Return [X, Y] of the center of cell containing provided text 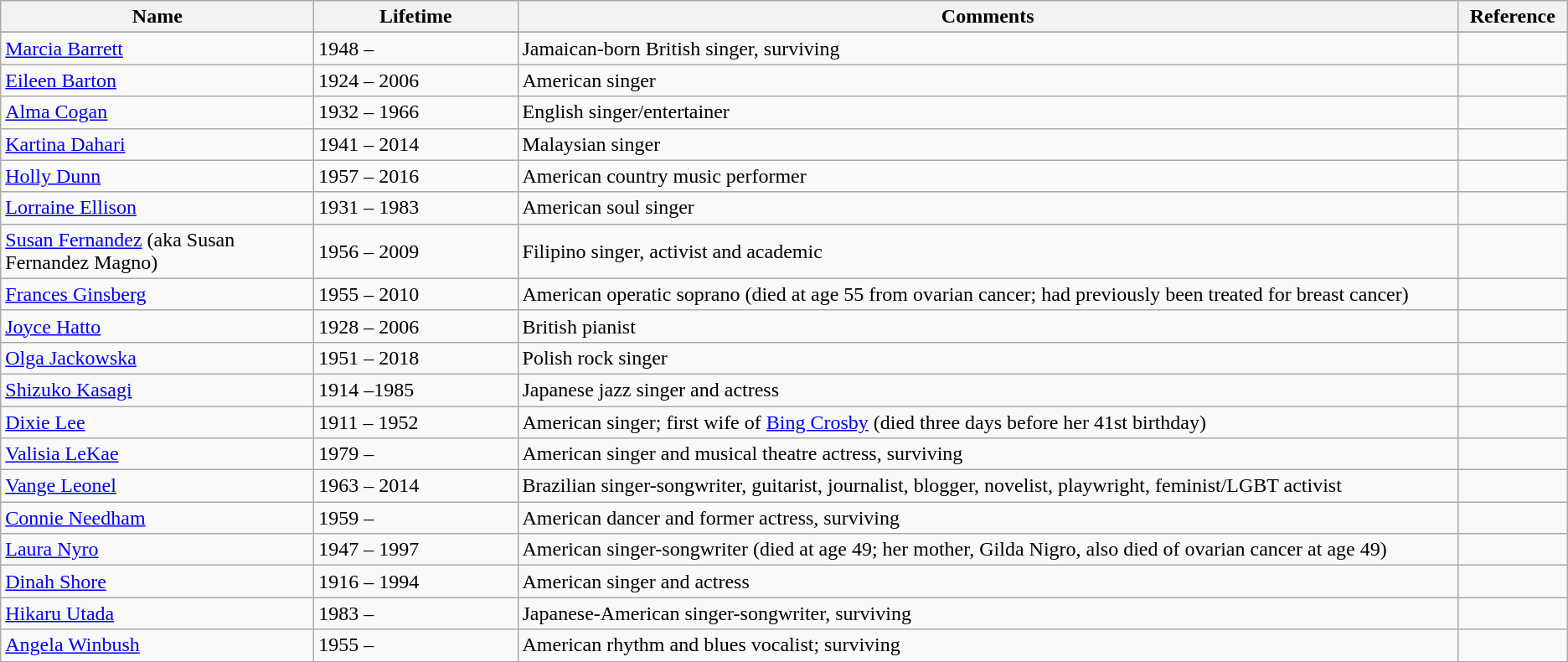
Polish rock singer [988, 358]
American singer; first wife of Bing Crosby (died three days before her 41st birthday) [988, 422]
1951 – 2018 [415, 358]
Kartina Dahari [157, 144]
Joyce Hatto [157, 326]
Lifetime [415, 17]
Vange Leonel [157, 486]
American dancer and former actress, surviving [988, 518]
American singer and musical theatre actress, surviving [988, 454]
Japanese jazz singer and actress [988, 390]
Frances Ginsberg [157, 294]
1924 – 2006 [415, 80]
American rhythm and blues vocalist; surviving [988, 645]
American country music performer [988, 176]
American operatic soprano (died at age 55 from ovarian cancer; had previously been treated for breast cancer) [988, 294]
1957 – 2016 [415, 176]
Alma Cogan [157, 112]
1928 – 2006 [415, 326]
American soul singer [988, 208]
Susan Fernandez (aka Susan Fernandez Magno) [157, 251]
Angela Winbush [157, 645]
1947 – 1997 [415, 550]
American singer and actress [988, 582]
Reference [1513, 17]
Comments [988, 17]
1956 – 2009 [415, 251]
Malaysian singer [988, 144]
1941 – 2014 [415, 144]
Shizuko Kasagi [157, 390]
Olga Jackowska [157, 358]
Name [157, 17]
Eileen Barton [157, 80]
Laura Nyro [157, 550]
1914 –1985 [415, 390]
Filipino singer, activist and academic [988, 251]
English singer/entertainer [988, 112]
British pianist [988, 326]
Lorraine Ellison [157, 208]
Valisia LeKae [157, 454]
1916 – 1994 [415, 582]
Connie Needham [157, 518]
Dixie Lee [157, 422]
1983 – [415, 613]
American singer-songwriter (died at age 49; her mother, Gilda Nigro, also died of ovarian cancer at age 49) [988, 550]
Marcia Barrett [157, 49]
Holly Dunn [157, 176]
Hikaru Utada [157, 613]
1959 – [415, 518]
Jamaican-born British singer, surviving [988, 49]
1948 – [415, 49]
1931 – 1983 [415, 208]
Brazilian singer-songwriter, guitarist, journalist, blogger, novelist, playwright, feminist/LGBT activist [988, 486]
1979 – [415, 454]
1963 – 2014 [415, 486]
Japanese-American singer-songwriter, surviving [988, 613]
Dinah Shore [157, 582]
1955 – 2010 [415, 294]
American singer [988, 80]
1932 – 1966 [415, 112]
1955 – [415, 645]
1911 – 1952 [415, 422]
